Search for the cell housing the specified text and yield its [x, y] center coordinate. 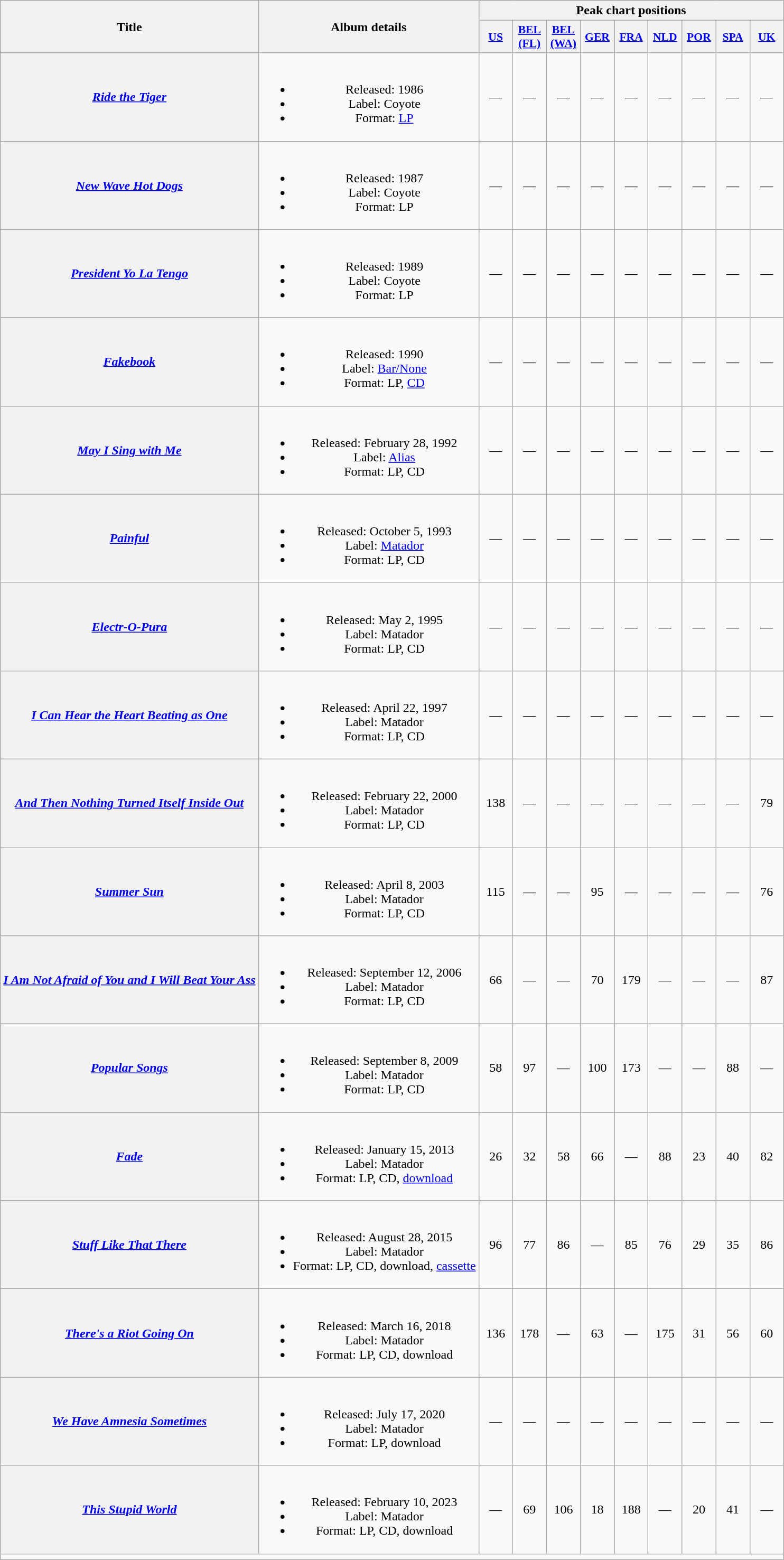
41 [733, 1509]
Released: January 15, 2013Label: MatadorFormat: LP, CD, download [369, 1156]
Ride the Tiger [129, 97]
138 [496, 803]
Released: May 2, 1995Label: MatadorFormat: LP, CD [369, 627]
NLD [665, 37]
This Stupid World [129, 1509]
BEL(WA) [563, 37]
20 [699, 1509]
Released: 1989Label: CoyoteFormat: LP [369, 274]
26 [496, 1156]
UK [767, 37]
Stuff Like That There [129, 1245]
31 [699, 1333]
New Wave Hot Dogs [129, 185]
35 [733, 1245]
GER [597, 37]
Released: August 28, 2015Label: MatadorFormat: LP, CD, download, cassette [369, 1245]
96 [496, 1245]
69 [529, 1509]
Fakebook [129, 361]
President Yo La Tengo [129, 274]
Released: February 28, 1992Label: AliasFormat: LP, CD [369, 450]
I Can Hear the Heart Beating as One [129, 714]
23 [699, 1156]
29 [699, 1245]
Released: September 12, 2006Label: MatadorFormat: LP, CD [369, 980]
Released: 1986Label: CoyoteFormat: LP [369, 97]
95 [597, 892]
63 [597, 1333]
Summer Sun [129, 892]
Peak chart positions [631, 11]
Released: October 5, 1993Label: MatadorFormat: LP, CD [369, 538]
136 [496, 1333]
40 [733, 1156]
Released: July 17, 2020Label: MatadorFormat: LP, download [369, 1422]
I Am Not Afraid of You and I Will Beat Your Ass [129, 980]
175 [665, 1333]
Released: September 8, 2009Label: MatadorFormat: LP, CD [369, 1069]
There's a Riot Going On [129, 1333]
Fade [129, 1156]
May I Sing with Me [129, 450]
32 [529, 1156]
18 [597, 1509]
BEL(FL) [529, 37]
77 [529, 1245]
POR [699, 37]
We Have Amnesia Sometimes [129, 1422]
82 [767, 1156]
Popular Songs [129, 1069]
Album details [369, 26]
Released: 1990Label: Bar/NoneFormat: LP, CD [369, 361]
US [496, 37]
Released: February 10, 2023Label: MatadorFormat: LP, CD, download [369, 1509]
87 [767, 980]
97 [529, 1069]
178 [529, 1333]
106 [563, 1509]
Painful [129, 538]
173 [631, 1069]
Released: March 16, 2018Label: MatadorFormat: LP, CD, download [369, 1333]
188 [631, 1509]
FRA [631, 37]
85 [631, 1245]
60 [767, 1333]
Released: February 22, 2000Label: MatadorFormat: LP, CD [369, 803]
Title [129, 26]
115 [496, 892]
79 [767, 803]
SPA [733, 37]
Electr-O-Pura [129, 627]
And Then Nothing Turned Itself Inside Out [129, 803]
179 [631, 980]
56 [733, 1333]
Released: April 22, 1997Label: MatadorFormat: LP, CD [369, 714]
Released: 1987Label: CoyoteFormat: LP [369, 185]
70 [597, 980]
100 [597, 1069]
Released: April 8, 2003Label: MatadorFormat: LP, CD [369, 892]
